Output the [x, y] coordinate of the center of the cell containing the given text.  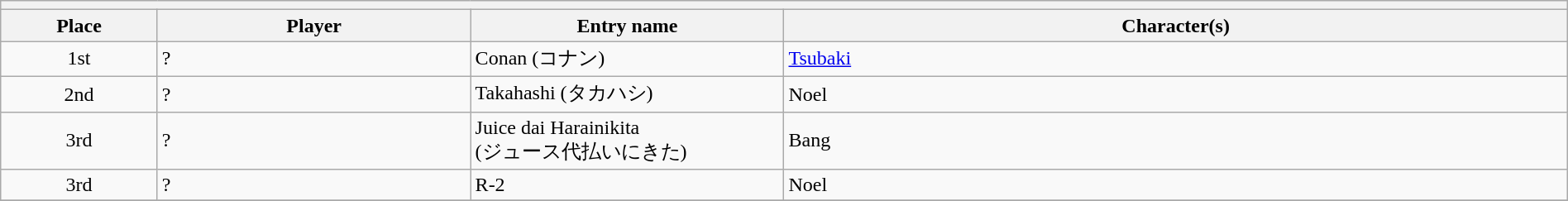
Takahashi (タカハシ) [627, 94]
Player [314, 26]
Place [79, 26]
Entry name [627, 26]
R-2 [627, 185]
Tsubaki [1176, 60]
Juice dai Harainikita(ジュース代払いにきた) [627, 141]
Bang [1176, 141]
2nd [79, 94]
1st [79, 60]
Character(s) [1176, 26]
Conan (コナン) [627, 60]
